Detect which cell encompasses the target text, then output its [x, y] center coordinate. 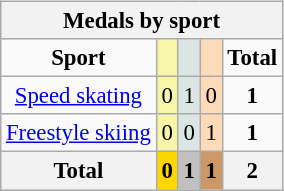
Speed skating [79, 96]
Medals by sport [142, 21]
Sport [79, 58]
Freestyle skiing [79, 133]
2 [252, 171]
